Find where the given text appears and provide that cell's center as (x, y) coordinate. 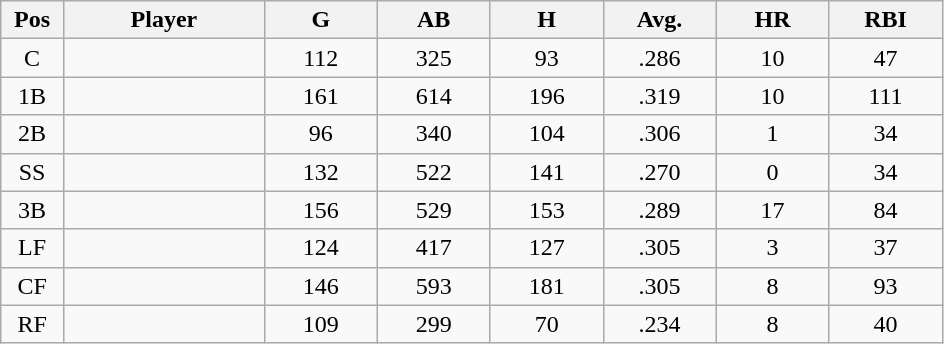
340 (434, 134)
0 (772, 172)
84 (886, 210)
37 (886, 248)
2B (32, 134)
124 (320, 248)
417 (434, 248)
RF (32, 324)
153 (546, 210)
522 (434, 172)
1 (772, 134)
146 (320, 286)
.289 (660, 210)
132 (320, 172)
141 (546, 172)
17 (772, 210)
H (546, 20)
Player (164, 20)
593 (434, 286)
614 (434, 96)
529 (434, 210)
.286 (660, 58)
325 (434, 58)
.234 (660, 324)
299 (434, 324)
161 (320, 96)
196 (546, 96)
LF (32, 248)
3B (32, 210)
.270 (660, 172)
104 (546, 134)
40 (886, 324)
Pos (32, 20)
Avg. (660, 20)
181 (546, 286)
70 (546, 324)
.319 (660, 96)
G (320, 20)
109 (320, 324)
C (32, 58)
156 (320, 210)
RBI (886, 20)
127 (546, 248)
HR (772, 20)
SS (32, 172)
47 (886, 58)
3 (772, 248)
96 (320, 134)
111 (886, 96)
CF (32, 286)
112 (320, 58)
1B (32, 96)
AB (434, 20)
.306 (660, 134)
